Pinpoint the cell where the given text exists, returning its (X, Y) midpoint coordinate. 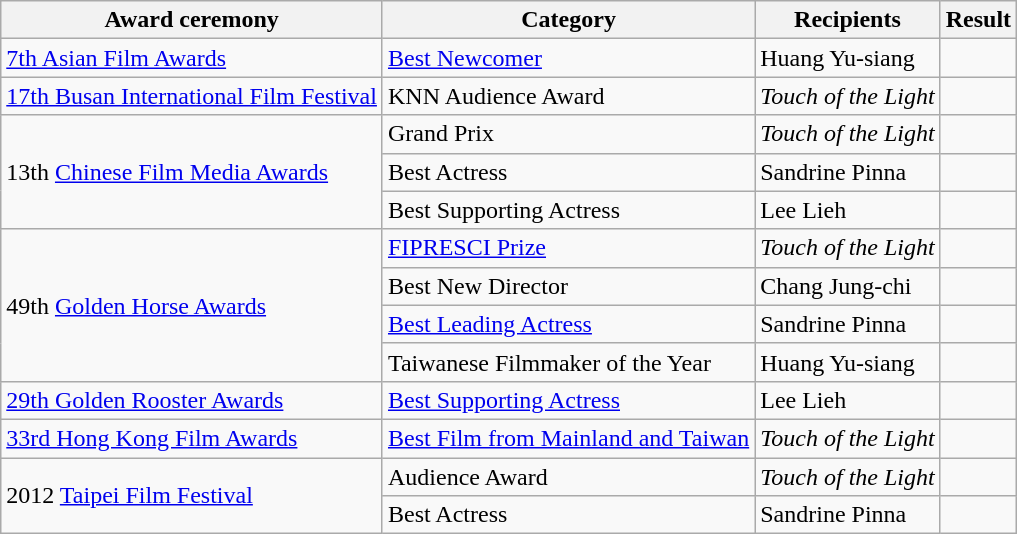
Award ceremony (192, 20)
KNN Audience Award (568, 96)
Best New Director (568, 286)
Best Newcomer (568, 58)
Result (978, 20)
17th Busan International Film Festival (192, 96)
Chang Jung-chi (848, 286)
Grand Prix (568, 134)
49th Golden Horse Awards (192, 305)
2012 Taipei Film Festival (192, 496)
33rd Hong Kong Film Awards (192, 438)
FIPRESCI Prize (568, 248)
Best Film from Mainland and Taiwan (568, 438)
Category (568, 20)
Taiwanese Filmmaker of the Year (568, 362)
Recipients (848, 20)
13th Chinese Film Media Awards (192, 172)
Best Leading Actress (568, 324)
7th Asian Film Awards (192, 58)
29th Golden Rooster Awards (192, 400)
Audience Award (568, 477)
